Extract the [x, y] coordinate from the center of the cell holding the provided text.  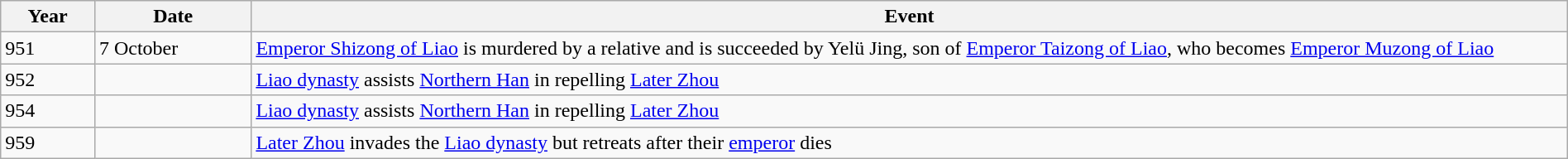
Event [910, 17]
Date [172, 17]
7 October [172, 48]
952 [48, 79]
959 [48, 142]
954 [48, 111]
Year [48, 17]
951 [48, 48]
Later Zhou invades the Liao dynasty but retreats after their emperor dies [910, 142]
Emperor Shizong of Liao is murdered by a relative and is succeeded by Yelü Jing, son of Emperor Taizong of Liao, who becomes Emperor Muzong of Liao [910, 48]
